Return (x, y) of the center of cell containing provided text 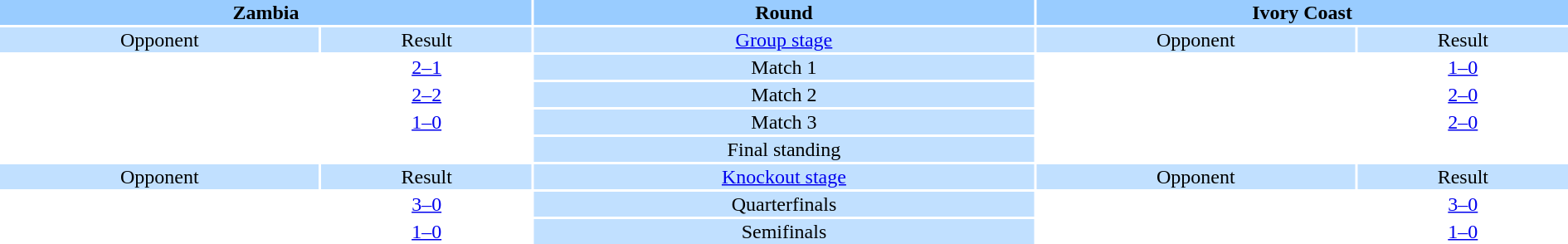
Group stage (784, 40)
2–1 (426, 67)
Knockout stage (784, 177)
Ivory Coast (1303, 12)
Final standing (784, 149)
Match 2 (784, 95)
Match 1 (784, 67)
Match 3 (784, 122)
Round (784, 12)
2–2 (426, 95)
Semifinals (784, 232)
Quarterfinals (784, 204)
Zambia (265, 12)
